Capture the cell that displays the provided text and extract its (X, Y) central coordinate. 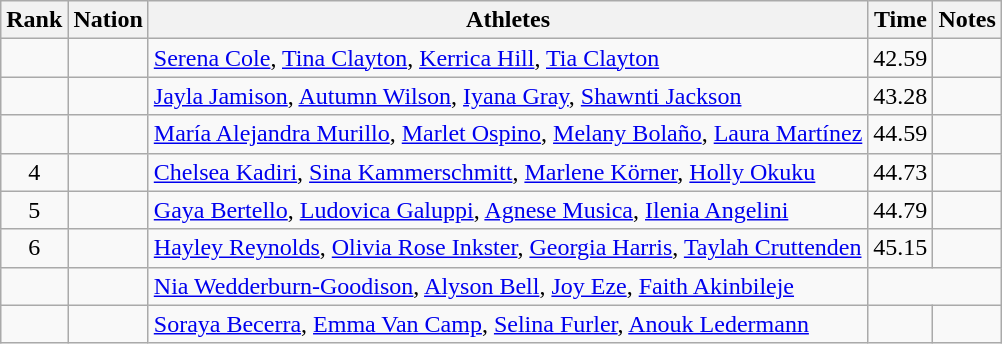
5 (34, 210)
6 (34, 248)
Nation (108, 20)
Time (900, 20)
Athletes (508, 20)
44.59 (900, 134)
45.15 (900, 248)
43.28 (900, 96)
Soraya Becerra, Emma Van Camp, Selina Furler, Anouk Ledermann (508, 324)
Jayla Jamison, Autumn Wilson, Iyana Gray, Shawnti Jackson (508, 96)
Serena Cole, Tina Clayton, Kerrica Hill, Tia Clayton (508, 58)
44.79 (900, 210)
Gaya Bertello, Ludovica Galuppi, Agnese Musica, Ilenia Angelini (508, 210)
4 (34, 172)
Rank (34, 20)
Hayley Reynolds, Olivia Rose Inkster, Georgia Harris, Taylah Cruttenden (508, 248)
Nia Wedderburn-Goodison, Alyson Bell, Joy Eze, Faith Akinbileje (508, 286)
Notes (967, 20)
44.73 (900, 172)
42.59 (900, 58)
María Alejandra Murillo, Marlet Ospino, Melany Bolaño, Laura Martínez (508, 134)
Chelsea Kadiri, Sina Kammerschmitt, Marlene Körner, Holly Okuku (508, 172)
